Detect which cell encompasses the target text, then output its (x, y) center coordinate. 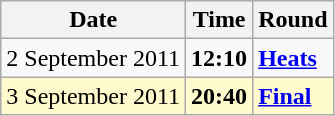
Round (293, 20)
20:40 (220, 96)
Date (94, 20)
Heats (293, 58)
3 September 2011 (94, 96)
Final (293, 96)
2 September 2011 (94, 58)
Time (220, 20)
12:10 (220, 58)
